From the cell containing the given text, extract its center point as [X, Y] coordinate. 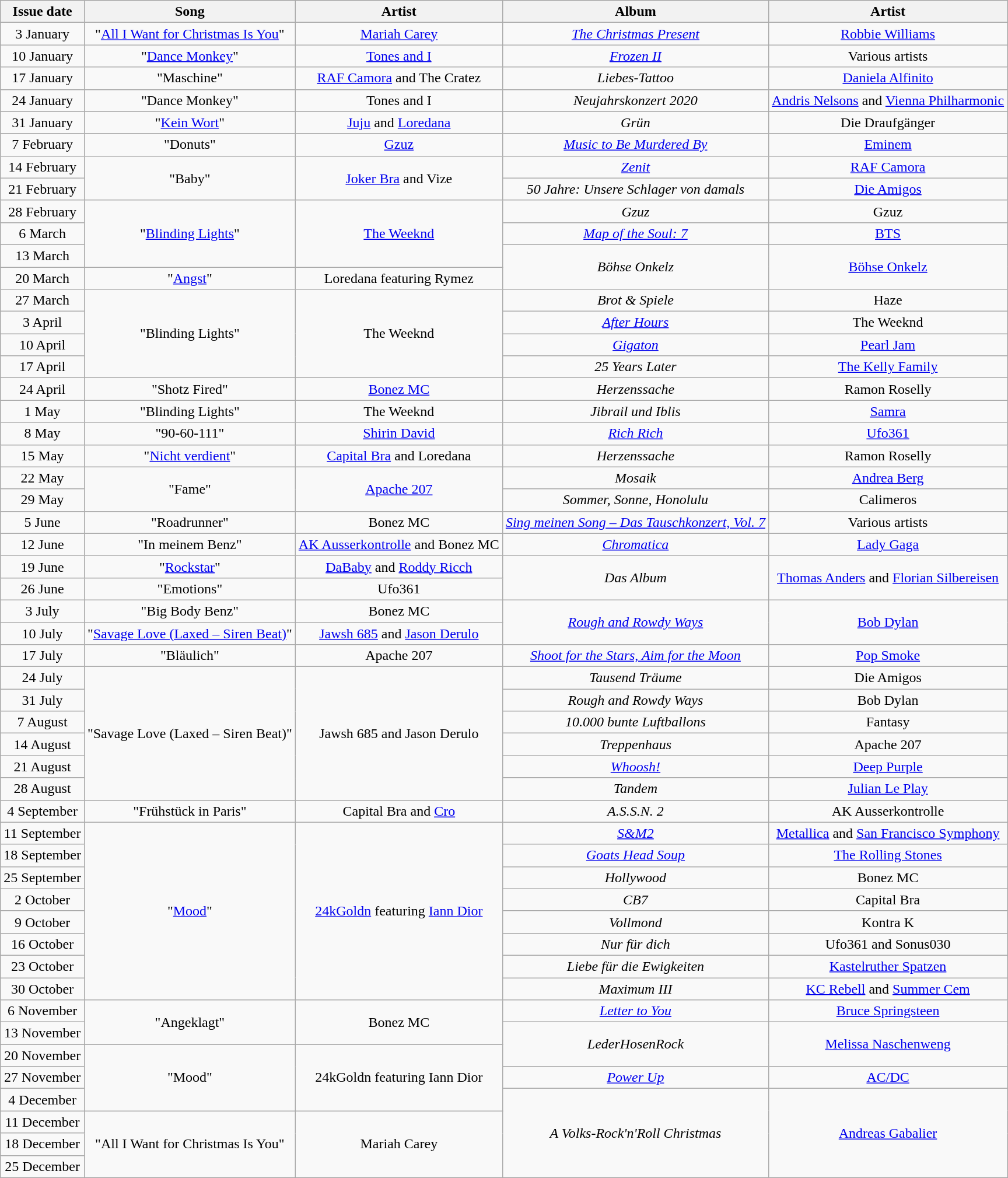
KC Rebell and Summer Cem [888, 989]
Kastelruther Spatzen [888, 966]
"Angst" [190, 278]
Julian Le Play [888, 789]
28 February [43, 211]
"Rockstar" [190, 567]
Frozen II [635, 56]
18 September [43, 855]
Rich Rich [635, 434]
Das Album [635, 578]
24 April [43, 389]
7 August [43, 722]
6 March [43, 233]
Gigaton [635, 345]
Pearl Jam [888, 345]
Andreas Gabalier [888, 1133]
14 February [43, 167]
Andrea Berg [888, 478]
Zenit [635, 167]
31 January [43, 123]
50 Jahre: Unsere Schlager von damals [635, 189]
27 November [43, 1078]
3 January [43, 34]
Sommer, Sonne, Honolulu [635, 500]
Neujahrskonzert 2020 [635, 100]
20 November [43, 1055]
BTS [888, 233]
Maximum III [635, 989]
21 February [43, 189]
A Volks-Rock'n'Roll Christmas [635, 1133]
11 September [43, 833]
"Angeklagt" [190, 1022]
The Christmas Present [635, 34]
Chromatica [635, 544]
Melissa Naschenweng [888, 1044]
Music to Be Murdered By [635, 145]
13 November [43, 1033]
Loredana featuring Rymez [399, 278]
Power Up [635, 1078]
Nur für dich [635, 944]
Map of the Soul: 7 [635, 233]
17 July [43, 656]
Daniela Alfinito [888, 78]
26 June [43, 589]
"In meinem Benz" [190, 544]
Goats Head Soup [635, 855]
Eminem [888, 145]
Jibrail und Iblis [635, 411]
25 September [43, 878]
Lady Gaga [888, 544]
Deep Purple [888, 767]
RAF Camora and The Cratez [399, 78]
Capital Bra and Loredana [399, 456]
Hollywood [635, 878]
Capital Bra [888, 900]
"90-60-111" [190, 434]
27 March [43, 300]
RAF Camora [888, 167]
"Big Body Benz" [190, 611]
17 April [43, 367]
"Emotions" [190, 589]
11 December [43, 1122]
AK Ausserkontrolle [888, 811]
Joker Bra and Vize [399, 178]
13 March [43, 256]
Kontra K [888, 922]
Metallica and San Francisco Symphony [888, 833]
Ufo361 and Sonus030 [888, 944]
6 November [43, 1011]
AK Ausserkontrolle and Bonez MC [399, 544]
Andris Nelsons and Vienna Philharmonic [888, 100]
CB7 [635, 900]
Shoot for the Stars, Aim for the Moon [635, 656]
Robbie Williams [888, 34]
25 Years Later [635, 367]
Haze [888, 300]
S&M2 [635, 833]
Song [190, 12]
28 August [43, 789]
Album [635, 12]
19 June [43, 567]
"Donuts" [190, 145]
31 July [43, 700]
24 January [43, 100]
"Maschine" [190, 78]
A.S.S.N. 2 [635, 811]
8 May [43, 434]
"Shotz Fired" [190, 389]
5 June [43, 522]
30 October [43, 989]
14 August [43, 744]
"Baby" [190, 178]
Thomas Anders and Florian Silbereisen [888, 578]
9 October [43, 922]
The Kelly Family [888, 367]
23 October [43, 966]
Vollmond [635, 922]
3 July [43, 611]
LederHosenRock [635, 1044]
10 April [43, 345]
Pop Smoke [888, 656]
15 May [43, 456]
1 May [43, 411]
AC/DC [888, 1078]
Whoosh! [635, 767]
Fantasy [888, 722]
10.000 bunte Luftballons [635, 722]
Treppenhaus [635, 744]
Letter to You [635, 1011]
"Kein Wort" [190, 123]
Capital Bra and Cro [399, 811]
Mosaik [635, 478]
Tandem [635, 789]
Brot & Spiele [635, 300]
DaBaby and Roddy Ricch [399, 567]
10 January [43, 56]
21 August [43, 767]
Issue date [43, 12]
Grün [635, 123]
"Bläulich" [190, 656]
"Frühstück in Paris" [190, 811]
Die Draufgänger [888, 123]
4 December [43, 1100]
18 December [43, 1144]
22 May [43, 478]
25 December [43, 1166]
10 July [43, 633]
7 February [43, 145]
4 September [43, 811]
"Roadrunner" [190, 522]
29 May [43, 500]
2 October [43, 900]
Tausend Träume [635, 678]
16 October [43, 944]
Juju and Loredana [399, 123]
"Nicht verdient" [190, 456]
Liebes-Tattoo [635, 78]
24 July [43, 678]
12 June [43, 544]
Sing meinen Song – Das Tauschkonzert, Vol. 7 [635, 522]
20 March [43, 278]
After Hours [635, 323]
The Rolling Stones [888, 855]
Samra [888, 411]
3 April [43, 323]
"Fame" [190, 489]
Shirin David [399, 434]
Liebe für die Ewigkeiten [635, 966]
Bruce Springsteen [888, 1011]
Calimeros [888, 500]
17 January [43, 78]
